Output the [x, y] coordinate of the center of the cell containing the given text.  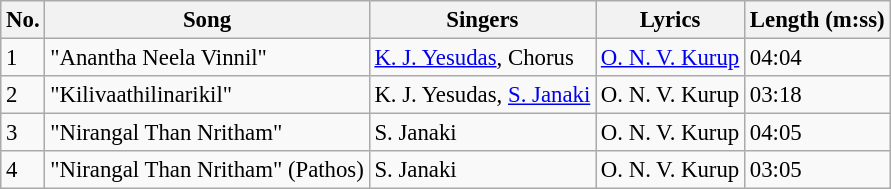
1 [23, 58]
3 [23, 133]
"Nirangal Than Nritham" (Pathos) [207, 170]
"Kilivaathilinarikil" [207, 95]
Song [207, 20]
K. J. Yesudas, Chorus [482, 58]
Length (m:ss) [818, 20]
K. J. Yesudas, S. Janaki [482, 95]
2 [23, 95]
Lyrics [670, 20]
03:05 [818, 170]
04:05 [818, 133]
Singers [482, 20]
4 [23, 170]
"Nirangal Than Nritham" [207, 133]
03:18 [818, 95]
"Anantha Neela Vinnil" [207, 58]
04:04 [818, 58]
No. [23, 20]
